Return the [X, Y] coordinate for the center point of the cell that contains the specified text.  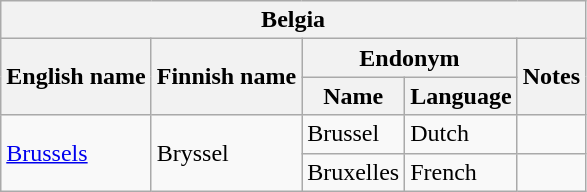
Notes [551, 77]
Brussels [76, 153]
Dutch [461, 134]
French [461, 172]
English name [76, 77]
Brussel [354, 134]
Finnish name [226, 77]
Bryssel [226, 153]
Belgia [294, 20]
Endonym [410, 58]
Bruxelles [354, 172]
Name [354, 96]
Language [461, 96]
